Determine the [x, y] coordinate at the center of the cell enclosing the given text.  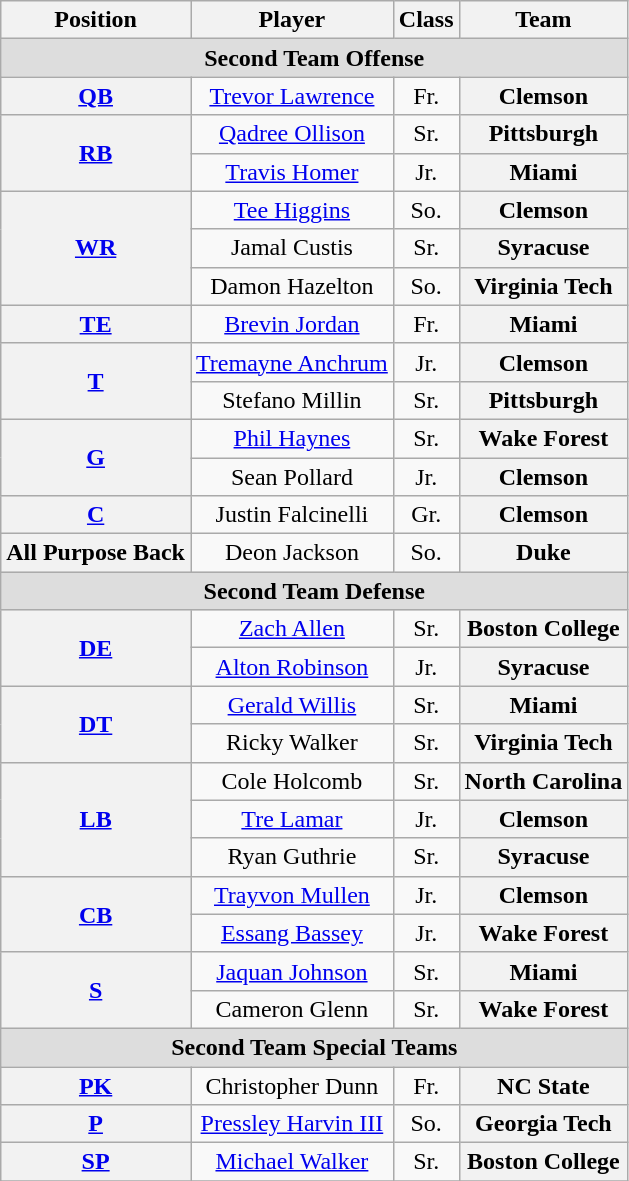
Jamal Custis [292, 248]
Cameron Glenn [292, 1009]
North Carolina [544, 781]
Position [96, 20]
Ryan Guthrie [292, 857]
DE [96, 648]
Brevin Jordan [292, 324]
Michael Walker [292, 1162]
Georgia Tech [544, 1124]
Player [292, 20]
Second Team Special Teams [314, 1047]
Phil Haynes [292, 438]
G [96, 457]
Cole Holcomb [292, 781]
Justin Falcinelli [292, 515]
TE [96, 324]
Tre Lamar [292, 819]
Essang Bassey [292, 933]
Travis Homer [292, 172]
Gerald Willis [292, 705]
CB [96, 914]
DT [96, 724]
SP [96, 1162]
LB [96, 819]
Qadree Ollison [292, 134]
Class [426, 20]
WR [96, 248]
QB [96, 96]
All Purpose Back [96, 553]
Pressley Harvin III [292, 1124]
Trevor Lawrence [292, 96]
Second Team Defense [314, 591]
Damon Hazelton [292, 286]
Tremayne Anchrum [292, 362]
Trayvon Mullen [292, 895]
Tee Higgins [292, 210]
Duke [544, 553]
Alton Robinson [292, 667]
T [96, 381]
RB [96, 153]
Team [544, 20]
Stefano Millin [292, 400]
C [96, 515]
Sean Pollard [292, 477]
Jaquan Johnson [292, 971]
P [96, 1124]
S [96, 990]
NC State [544, 1085]
Ricky Walker [292, 743]
PK [96, 1085]
Gr. [426, 515]
Zach Allen [292, 629]
Second Team Offense [314, 58]
Christopher Dunn [292, 1085]
Deon Jackson [292, 553]
